Identify which cell holds the provided text, then report its (x, y) central coordinate. 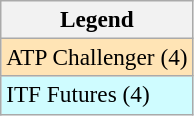
Legend (97, 19)
ITF Futures (4) (97, 95)
ATP Challenger (4) (97, 57)
